Locate the cell with the specified text and output its (X, Y) center coordinate. 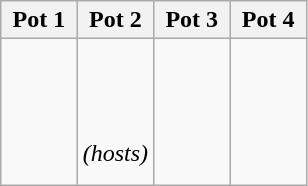
Pot 2 (115, 20)
Pot 1 (39, 20)
(hosts) (115, 112)
Pot 3 (192, 20)
Pot 4 (268, 20)
